Scan for the cell matching the given text and deliver its [x, y] coordinate at center. 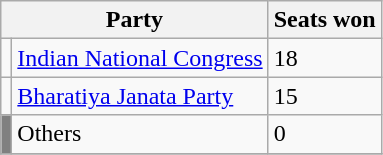
0 [324, 134]
Party [134, 20]
Others [140, 134]
Indian National Congress [140, 58]
18 [324, 58]
15 [324, 96]
Seats won [324, 20]
Bharatiya Janata Party [140, 96]
